For the text-containing cell, return its midpoint in [x, y] coordinate format. 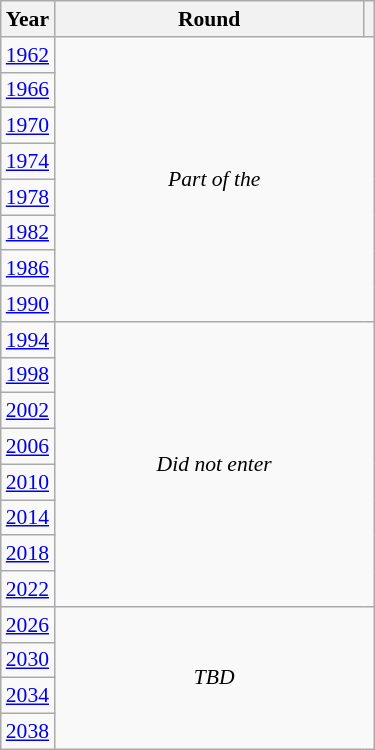
Part of the [214, 180]
2026 [28, 625]
1962 [28, 55]
2018 [28, 554]
Did not enter [214, 464]
2030 [28, 660]
Year [28, 19]
1982 [28, 233]
1978 [28, 197]
Round [209, 19]
2034 [28, 696]
1974 [28, 162]
1990 [28, 304]
1966 [28, 90]
1994 [28, 340]
2002 [28, 411]
TBD [214, 678]
2038 [28, 732]
2014 [28, 518]
1986 [28, 269]
2010 [28, 482]
1998 [28, 375]
1970 [28, 126]
2006 [28, 447]
2022 [28, 589]
